Return the (X, Y) coordinate for the center point of the cell that contains the specified text.  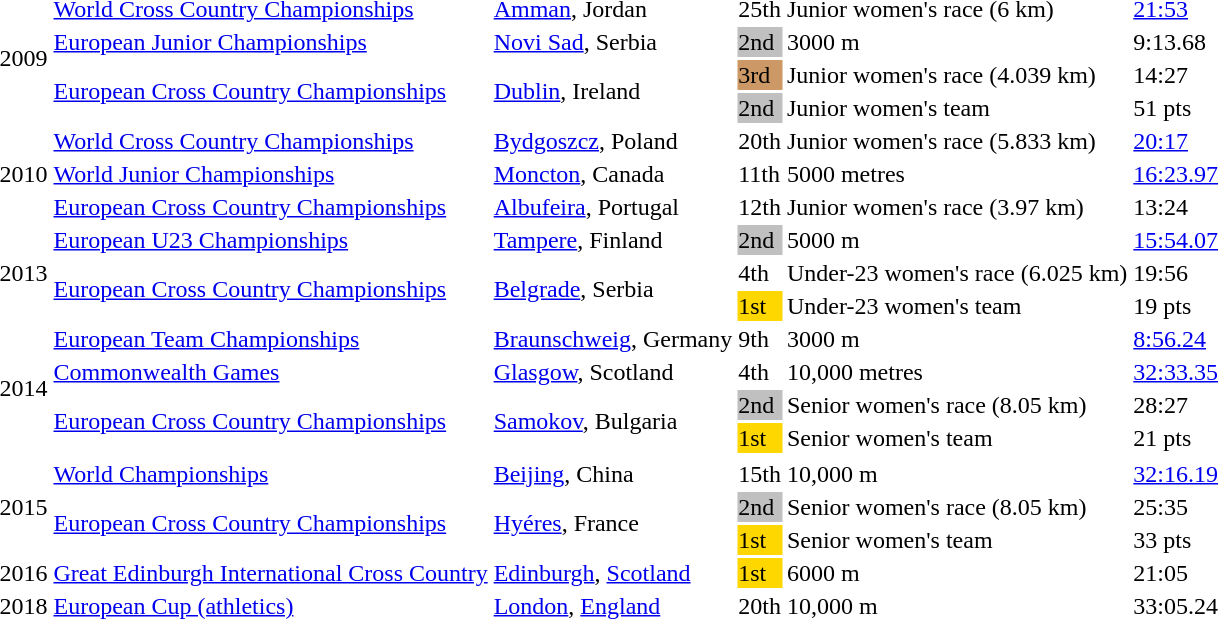
European Junior Championships (270, 42)
European U23 Championships (270, 240)
3rd (760, 75)
Junior women's race (4.039 km) (956, 75)
6000 m (956, 573)
Bydgoszcz, Poland (613, 141)
Junior women's race (5.833 km) (956, 141)
European Team Championships (270, 339)
15th (760, 474)
Edinburgh, Scotland (613, 573)
11th (760, 174)
5000 m (956, 240)
Commonwealth Games (270, 372)
Junior women's team (956, 108)
Great Edinburgh International Cross Country (270, 573)
Albufeira, Portugal (613, 207)
Novi Sad, Serbia (613, 42)
Moncton, Canada (613, 174)
Under-23 women's team (956, 306)
World Junior Championships (270, 174)
Junior women's race (3.97 km) (956, 207)
12th (760, 207)
World Cross Country Championships (270, 141)
World Championships (270, 474)
Dublin, Ireland (613, 92)
Braunschweig, Germany (613, 339)
20th (760, 141)
Glasgow, Scotland (613, 372)
10,000 m (956, 474)
Tampere, Finland (613, 240)
Beijing, China (613, 474)
Hyéres, France (613, 524)
10,000 metres (956, 372)
Under-23 women's race (6.025 km) (956, 273)
9th (760, 339)
5000 metres (956, 174)
Samokov, Bulgaria (613, 422)
Belgrade, Serbia (613, 290)
